Search for the cell housing the specified text and yield its (X, Y) center coordinate. 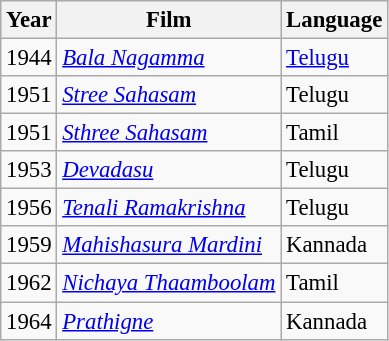
Stree Sahasam (169, 95)
Film (169, 20)
1944 (29, 58)
Nichaya Thaamboolam (169, 283)
1964 (29, 321)
1959 (29, 245)
Language (334, 20)
Sthree Sahasam (169, 133)
Mahishasura Mardini (169, 245)
Tenali Ramakrishna (169, 208)
Prathigne (169, 321)
Year (29, 20)
Devadasu (169, 170)
Bala Nagamma (169, 58)
1953 (29, 170)
1962 (29, 283)
1956 (29, 208)
